Determine the [x, y] coordinate at the center of the cell enclosing the given text.  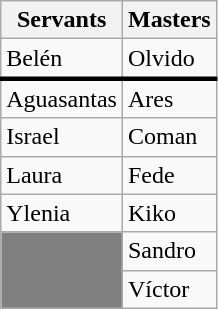
Olvido [169, 59]
Aguasantas [62, 98]
Fede [169, 175]
Víctor [169, 289]
Ylenia [62, 213]
Laura [62, 175]
Ares [169, 98]
Coman [169, 137]
Masters [169, 20]
Servants [62, 20]
Kiko [169, 213]
Sandro [169, 251]
Belén [62, 59]
Israel [62, 137]
